Locate the cell with the specified text and output its [X, Y] center coordinate. 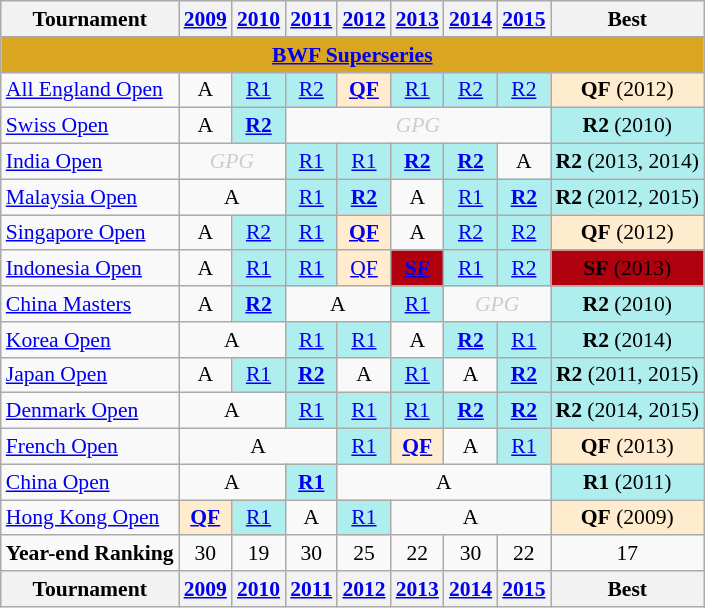
SF [418, 269]
Japan Open [90, 375]
QF (2009) [626, 518]
19 [258, 554]
All England Open [90, 90]
Year-end Ranking [90, 554]
Korea Open [90, 340]
SF (2013) [626, 269]
R2 (2013, 2014) [626, 162]
R2 (2014) [626, 340]
China Masters [90, 304]
17 [626, 554]
Malaysia Open [90, 197]
QF (2013) [626, 447]
Hong Kong Open [90, 518]
China Open [90, 482]
Denmark Open [90, 411]
BWF Superseries [352, 55]
Indonesia Open [90, 269]
R1 (2011) [626, 482]
India Open [90, 162]
Swiss Open [90, 126]
Singapore Open [90, 233]
French Open [90, 447]
25 [364, 554]
R2 (2014, 2015) [626, 411]
R2 (2012, 2015) [626, 197]
R2 (2011, 2015) [626, 375]
